Return [x, y] of the center of cell containing provided text 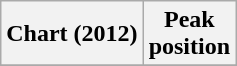
Peakposition [189, 34]
Chart (2012) [72, 34]
